Search for the cell housing the specified text and yield its (x, y) center coordinate. 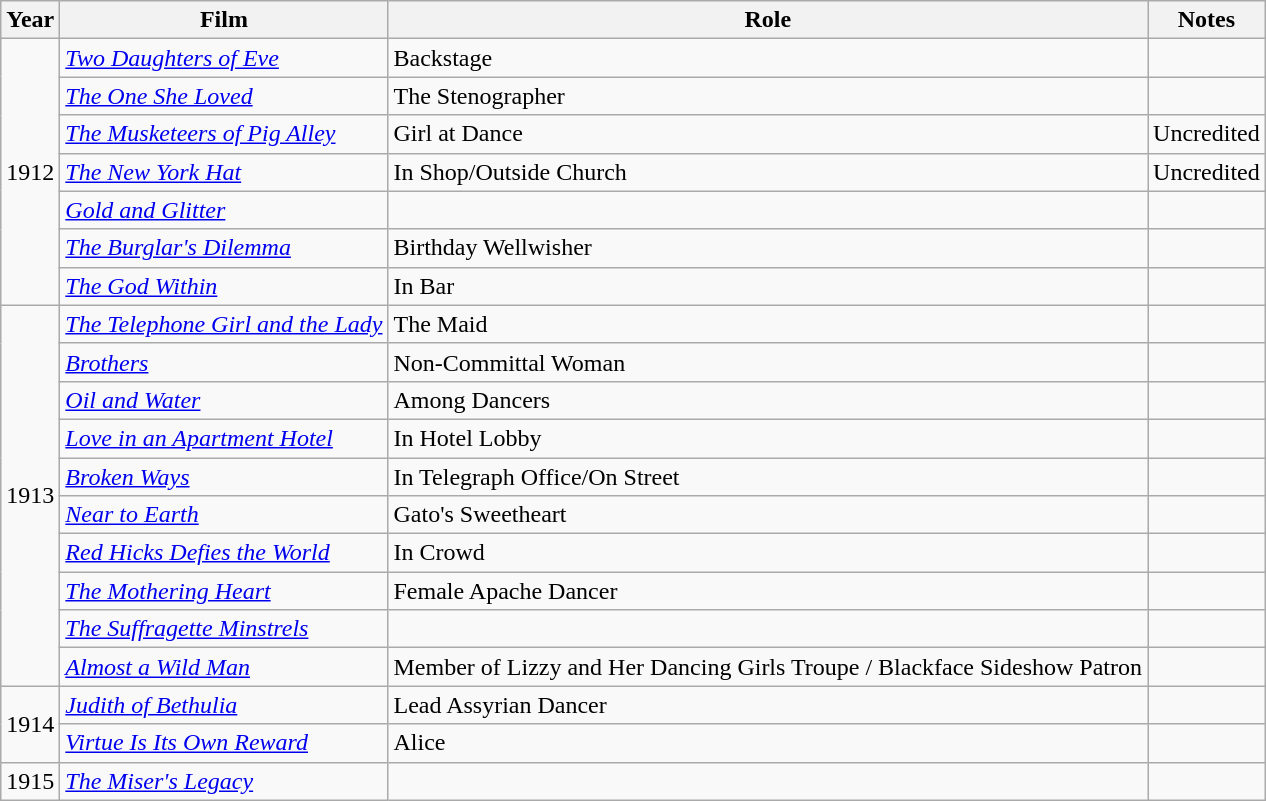
Virtue Is Its Own Reward (224, 743)
The Telephone Girl and the Lady (224, 324)
Year (30, 20)
Almost a Wild Man (224, 667)
Role (768, 20)
Female Apache Dancer (768, 591)
Backstage (768, 58)
The Suffragette Minstrels (224, 629)
1914 (30, 724)
The New York Hat (224, 172)
The God Within (224, 286)
Judith of Bethulia (224, 705)
1912 (30, 172)
1915 (30, 781)
Brothers (224, 362)
Girl at Dance (768, 134)
The Mothering Heart (224, 591)
The Maid (768, 324)
Gato's Sweetheart (768, 515)
Oil and Water (224, 400)
In Telegraph Office/On Street (768, 477)
In Hotel Lobby (768, 438)
Member of Lizzy and Her Dancing Girls Troupe / Blackface Sideshow Patron (768, 667)
The One She Loved (224, 96)
Two Daughters of Eve (224, 58)
Near to Earth (224, 515)
Red Hicks Defies the World (224, 553)
In Crowd (768, 553)
Among Dancers (768, 400)
The Miser's Legacy (224, 781)
Lead Assyrian Dancer (768, 705)
Broken Ways (224, 477)
Notes (1207, 20)
Film (224, 20)
The Musketeers of Pig Alley (224, 134)
Alice (768, 743)
The Burglar's Dilemma (224, 248)
1913 (30, 496)
In Shop/Outside Church (768, 172)
Non-Committal Woman (768, 362)
In Bar (768, 286)
Love in an Apartment Hotel (224, 438)
Gold and Glitter (224, 210)
The Stenographer (768, 96)
Birthday Wellwisher (768, 248)
